Determine the (X, Y) coordinate at the center of the cell enclosing the given text.  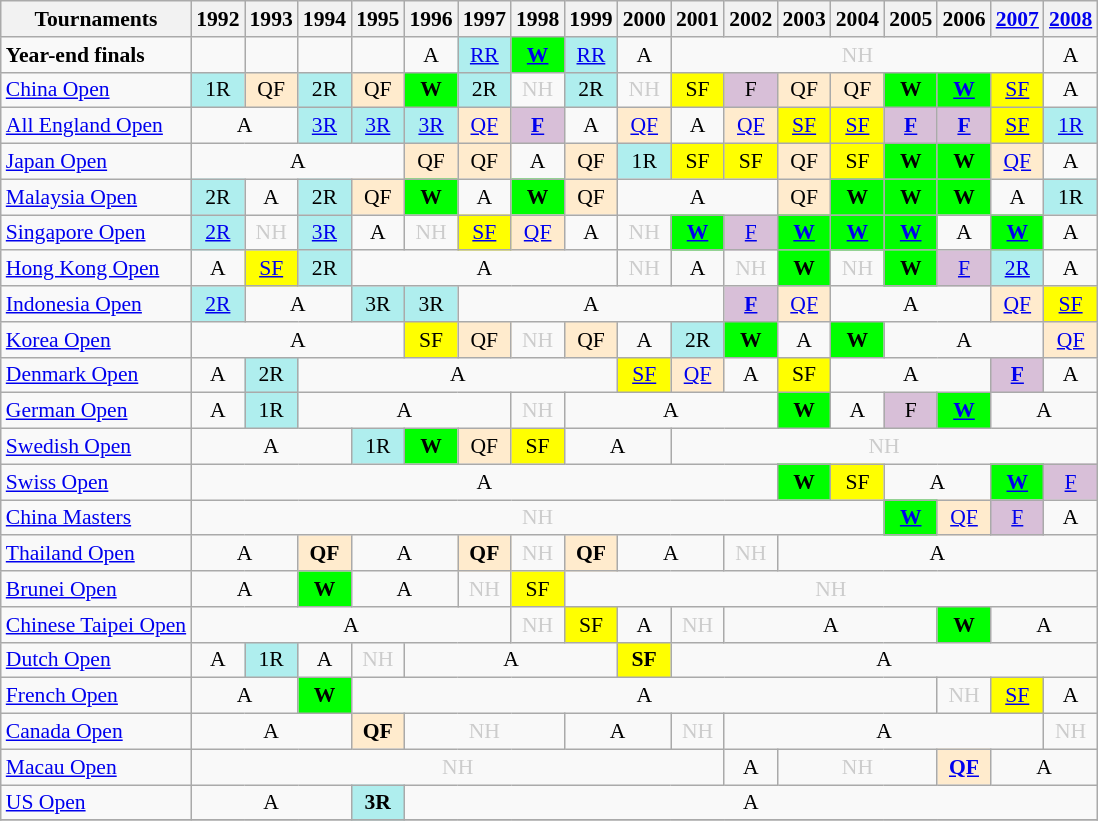
1993 (270, 19)
China Open (96, 90)
Dutch Open (96, 660)
All England Open (96, 126)
1998 (538, 19)
2003 (804, 19)
2002 (750, 19)
1992 (218, 19)
2007 (1018, 19)
Korea Open (96, 340)
2004 (858, 19)
2008 (1070, 19)
2005 (910, 19)
Denmark Open (96, 375)
Macau Open (96, 767)
1994 (324, 19)
Thailand Open (96, 554)
2000 (644, 19)
Year-end finals (96, 55)
China Masters (96, 518)
Canada Open (96, 732)
1997 (484, 19)
Malaysia Open (96, 197)
2001 (698, 19)
2006 (964, 19)
1996 (430, 19)
Japan Open (96, 162)
Chinese Taipei Open (96, 625)
Tournaments (96, 19)
US Open (96, 803)
Indonesia Open (96, 304)
Singapore Open (96, 233)
Swedish Open (96, 447)
Hong Kong Open (96, 269)
German Open (96, 411)
Brunei Open (96, 589)
Swiss Open (96, 482)
1999 (590, 19)
French Open (96, 696)
1995 (378, 19)
